Find where the given text appears and provide that cell's center as (x, y) coordinate. 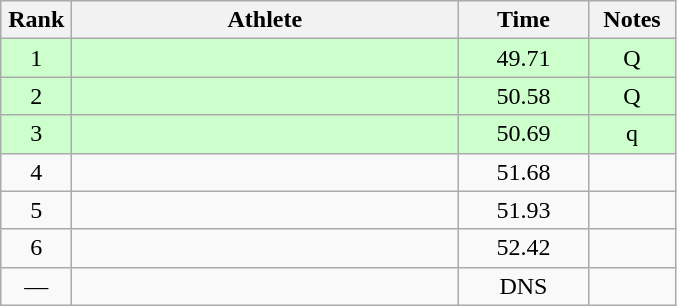
Athlete (265, 20)
3 (36, 134)
51.68 (524, 172)
q (632, 134)
5 (36, 210)
2 (36, 96)
4 (36, 172)
52.42 (524, 248)
51.93 (524, 210)
Time (524, 20)
— (36, 286)
50.58 (524, 96)
49.71 (524, 58)
Rank (36, 20)
6 (36, 248)
DNS (524, 286)
Notes (632, 20)
1 (36, 58)
50.69 (524, 134)
